Locate the cell with the specified text and output its [x, y] center coordinate. 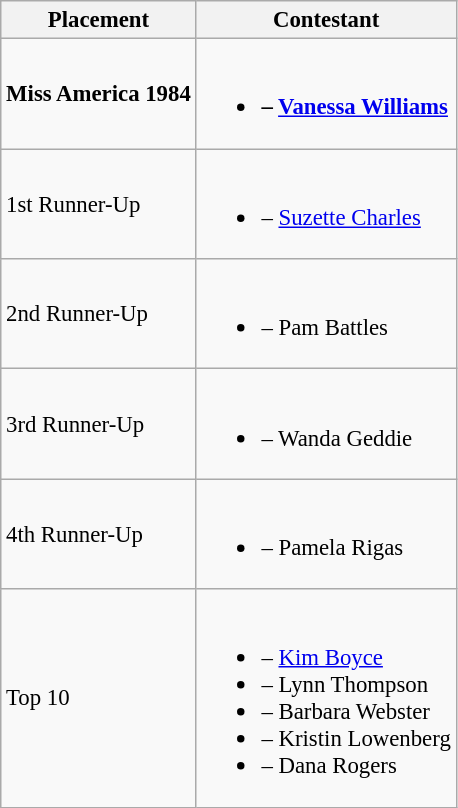
– Pamela Rigas [326, 534]
4th Runner-Up [98, 534]
Contestant [326, 20]
– Kim Boyce – Lynn Thompson – Barbara Webster – Kristin Lowenberg – Dana Rogers [326, 698]
Miss America 1984 [98, 94]
– Wanda Geddie [326, 424]
Placement [98, 20]
1st Runner-Up [98, 204]
Top 10 [98, 698]
2nd Runner-Up [98, 314]
– Vanessa Williams [326, 94]
– Pam Battles [326, 314]
3rd Runner-Up [98, 424]
– Suzette Charles [326, 204]
